Provide the (x, y) coordinate of the cell's center where the given text is located.  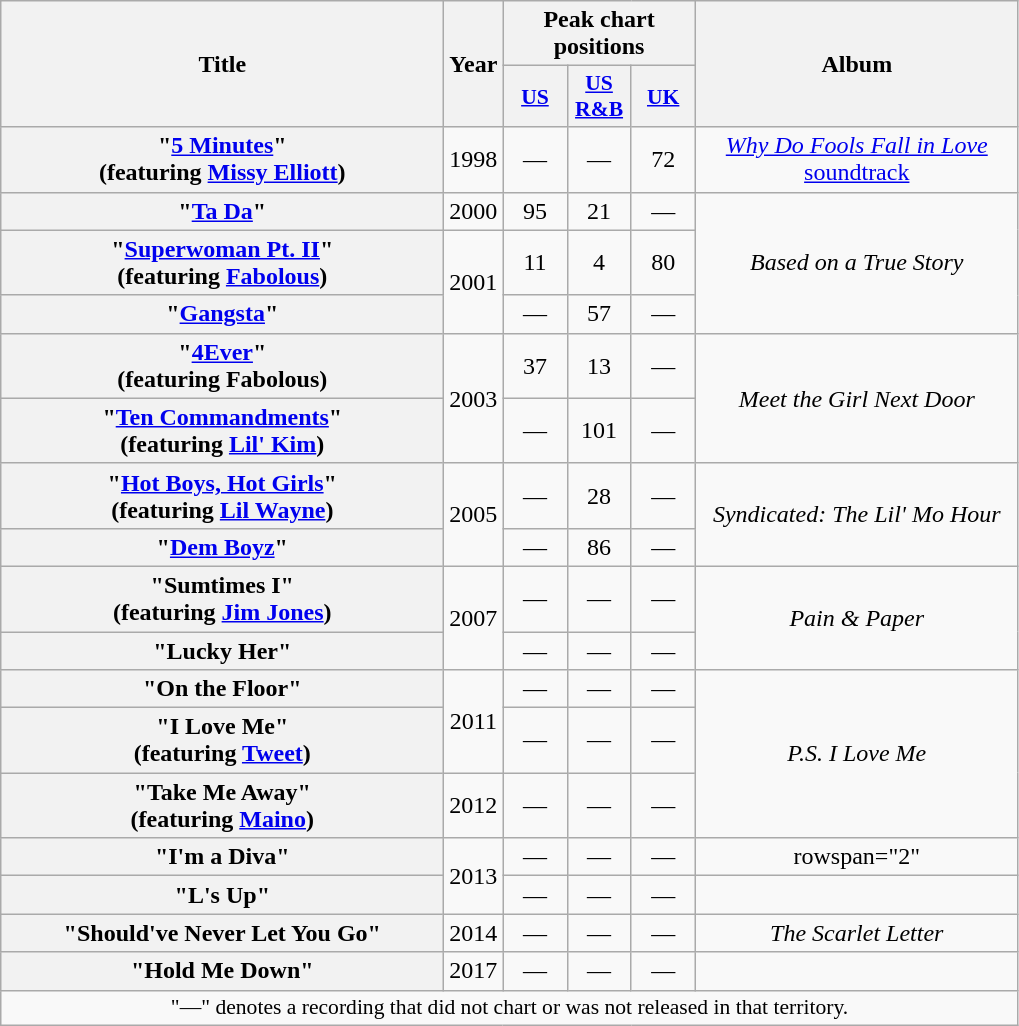
1998 (474, 160)
"Take Me Away"(featuring Maino) (222, 806)
"Sumtimes I"(featuring Jim Jones) (222, 598)
Based on a True Story (856, 262)
"Hold Me Down" (222, 971)
13 (599, 366)
Pain & Paper (856, 618)
"—" denotes a recording that did not chart or was not released in that territory. (510, 1008)
95 (535, 211)
Album (856, 64)
2012 (474, 806)
80 (663, 262)
11 (535, 262)
US (535, 96)
2011 (474, 722)
P.S. I Love Me (856, 754)
57 (599, 314)
72 (663, 160)
"Ten Commandments"(featuring Lil' Kim) (222, 430)
2007 (474, 618)
"5 Minutes"(featuring Missy Elliott) (222, 160)
"Should've Never Let You Go" (222, 933)
2005 (474, 514)
"Dem Boyz" (222, 547)
UK (663, 96)
Meet the Girl Next Door (856, 398)
Syndicated: The Lil' Mo Hour (856, 514)
Title (222, 64)
86 (599, 547)
2001 (474, 282)
37 (535, 366)
rowspan="2" (856, 857)
28 (599, 496)
2014 (474, 933)
The Scarlet Letter (856, 933)
"4Ever"(featuring Fabolous) (222, 366)
"Superwoman Pt. II"(featuring Fabolous) (222, 262)
2003 (474, 398)
USR&B (599, 96)
"I'm a Diva" (222, 857)
2000 (474, 211)
Why Do Fools Fall in Love soundtrack (856, 160)
"I Love Me" (featuring Tweet) (222, 740)
Year (474, 64)
"Ta Da" (222, 211)
21 (599, 211)
"Hot Boys, Hot Girls"(featuring Lil Wayne) (222, 496)
"Lucky Her" (222, 651)
4 (599, 262)
"Gangsta" (222, 314)
"On the Floor" (222, 689)
2017 (474, 971)
"L's Up" (222, 895)
101 (599, 430)
2013 (474, 876)
Peak chart positions (599, 34)
